Scan for the cell matching the given text and deliver its (x, y) coordinate at center. 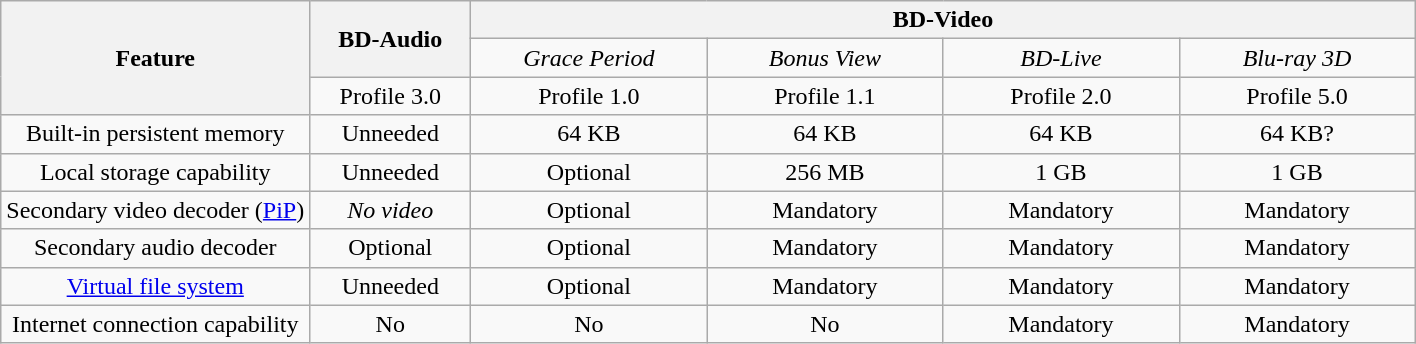
Built-in persistent memory (156, 134)
BD-Live (1061, 58)
Bonus View (825, 58)
BD-Audio (390, 39)
Blu-ray 3D (1297, 58)
Profile 5.0 (1297, 96)
64 KB? (1297, 134)
BD-Video (943, 20)
Grace Period (589, 58)
Profile 1.1 (825, 96)
No video (390, 210)
256 MB (825, 172)
Internet connection capability (156, 324)
Local storage capability (156, 172)
Profile 2.0 (1061, 96)
Secondary audio decoder (156, 248)
Feature (156, 58)
Profile 3.0 (390, 96)
Virtual file system (156, 286)
Secondary video decoder (PiP) (156, 210)
Profile 1.0 (589, 96)
